Return the (x, y) coordinate for the center point of the cell that contains the specified text.  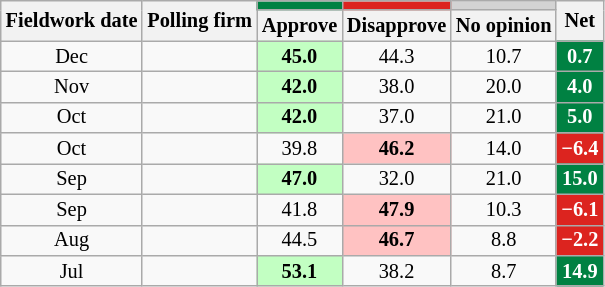
5.0 (580, 118)
46.2 (396, 148)
41.8 (300, 210)
39.8 (300, 148)
Approve (300, 26)
8.7 (504, 270)
45.0 (300, 56)
Net (580, 20)
47.0 (300, 178)
Dec (72, 56)
15.0 (580, 178)
8.8 (504, 240)
20.0 (504, 86)
32.0 (396, 178)
44.5 (300, 240)
4.0 (580, 86)
10.3 (504, 210)
47.9 (396, 210)
38.2 (396, 270)
−6.4 (580, 148)
Nov (72, 86)
38.0 (396, 86)
Aug (72, 240)
Disapprove (396, 26)
14.0 (504, 148)
46.7 (396, 240)
−6.1 (580, 210)
−2.2 (580, 240)
44.3 (396, 56)
Fieldwork date (72, 20)
53.1 (300, 270)
10.7 (504, 56)
Polling firm (199, 20)
14.9 (580, 270)
0.7 (580, 56)
37.0 (396, 118)
No opinion (504, 26)
Jul (72, 270)
